Output the (X, Y) coordinate of the center of the cell containing the given text.  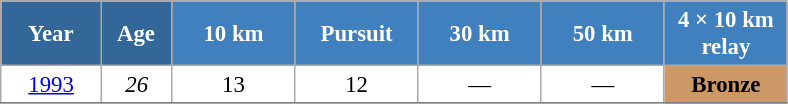
4 × 10 km relay (726, 34)
Year (52, 34)
Pursuit (356, 34)
26 (136, 85)
12 (356, 85)
Bronze (726, 85)
13 (234, 85)
50 km (602, 34)
1993 (52, 85)
Age (136, 34)
10 km (234, 34)
30 km (480, 34)
